Provide the [x, y] coordinate of the cell's center where the given text is located.  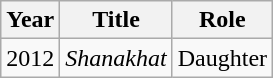
Daughter [222, 58]
Year [30, 20]
Role [222, 20]
2012 [30, 58]
Shanakhat [116, 58]
Title [116, 20]
